Output the (X, Y) coordinate of the center of the cell containing the given text.  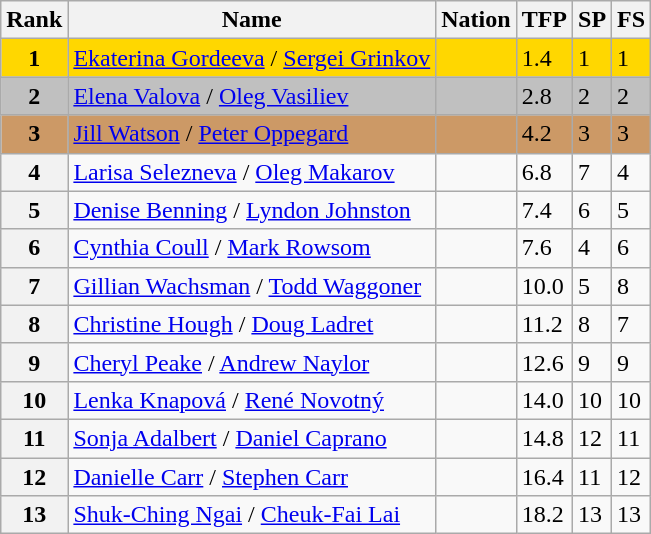
Christine Hough / Doug Ladret (252, 324)
Shuk-Ching Ngai / Cheuk-Fai Lai (252, 515)
4.2 (544, 134)
SP (592, 20)
1.4 (544, 58)
18.2 (544, 515)
12.6 (544, 362)
Jill Watson / Peter Oppegard (252, 134)
7.4 (544, 210)
Denise Benning / Lyndon Johnston (252, 210)
Name (252, 20)
14.8 (544, 438)
Cynthia Coull / Mark Rowsom (252, 248)
Ekaterina Gordeeva / Sergei Grinkov (252, 58)
16.4 (544, 477)
14.0 (544, 400)
6.8 (544, 172)
Lenka Knapová / René Novotný (252, 400)
FS (632, 20)
10.0 (544, 286)
TFP (544, 20)
Elena Valova / Oleg Vasiliev (252, 96)
Gillian Wachsman / Todd Waggoner (252, 286)
7.6 (544, 248)
Danielle Carr / Stephen Carr (252, 477)
Rank (34, 20)
2.8 (544, 96)
11.2 (544, 324)
Sonja Adalbert / Daniel Caprano (252, 438)
Cheryl Peake / Andrew Naylor (252, 362)
Larisa Selezneva / Oleg Makarov (252, 172)
Nation (476, 20)
